Search for the cell housing the specified text and yield its (x, y) center coordinate. 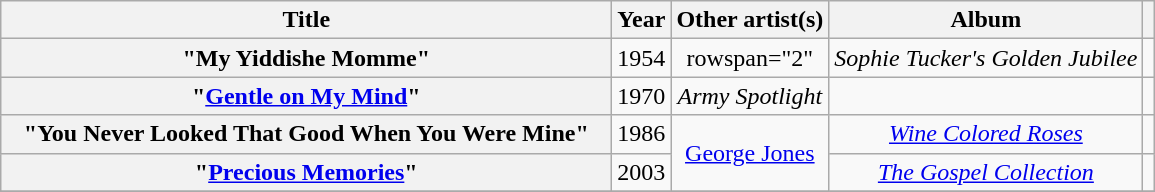
"Gentle on My Mind" (306, 96)
1970 (642, 96)
The Gospel Collection (986, 172)
Sophie Tucker's Golden Jubilee (986, 58)
Wine Colored Roses (986, 134)
1954 (642, 58)
2003 (642, 172)
Army Spotlight (750, 96)
Album (986, 20)
Other artist(s) (750, 20)
1986 (642, 134)
rowspan="2" (750, 58)
Year (642, 20)
George Jones (750, 153)
"Precious Memories" (306, 172)
"My Yiddishe Momme" (306, 58)
"You Never Looked That Good When You Were Mine" (306, 134)
Title (306, 20)
